Identify which cell holds the provided text, then report its (x, y) central coordinate. 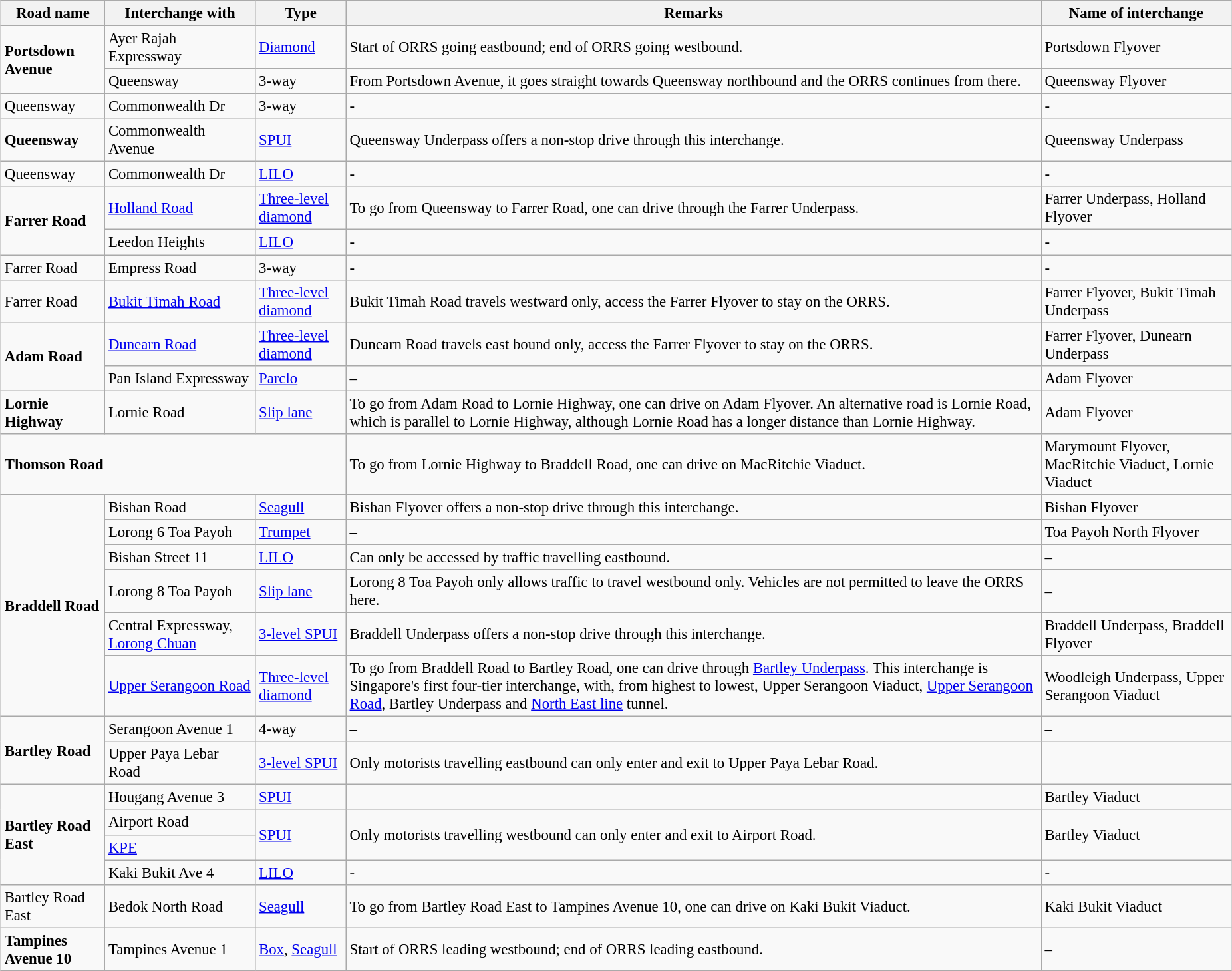
Braddell Underpass offers a non-stop drive through this interchange. (693, 635)
Farrer Flyover, Bukit Timah Underpass (1136, 301)
To go from Queensway to Farrer Road, one can drive through the Farrer Underpass. (693, 208)
Marymount Flyover, MacRitchie Viaduct, Lornie Viaduct (1136, 465)
Lornie Highway (53, 413)
Road name (53, 13)
Toa Payoh North Flyover (1136, 532)
Lorong 6 Toa Payoh (180, 532)
Leedon Heights (180, 242)
Bishan Road (180, 507)
Box, Seagull (301, 949)
Holland Road (180, 208)
Kaki Bukit Viaduct (1136, 906)
4-way (301, 729)
Upper Serangoon Road (180, 686)
Queensway Flyover (1136, 81)
Braddell Underpass, Braddell Flyover (1136, 635)
Bukit Timah Road (180, 301)
Portsdown Flyover (1136, 48)
Portsdown Avenue (53, 60)
Thomson Road (174, 465)
Lornie Road (180, 413)
Pan Island Expressway (180, 378)
Farrer Underpass, Holland Flyover (1136, 208)
Commonwealth Avenue (180, 140)
Woodleigh Underpass, Upper Serangoon Viaduct (1136, 686)
To go from Lornie Highway to Braddell Road, one can drive on MacRitchie Viaduct. (693, 465)
Empress Road (180, 268)
Dunearn Road travels east bound only, access the Farrer Flyover to stay on the ORRS. (693, 345)
Remarks (693, 13)
Start of ORRS leading westbound; end of ORRS leading eastbound. (693, 949)
Serangoon Avenue 1 (180, 729)
Queensway Underpass offers a non-stop drive through this interchange. (693, 140)
Can only be accessed by traffic travelling eastbound. (693, 557)
Adam Road (53, 357)
Tampines Avenue 1 (180, 949)
Trumpet (301, 532)
Start of ORRS going eastbound; end of ORRS going westbound. (693, 48)
Bukit Timah Road travels westward only, access the Farrer Flyover to stay on the ORRS. (693, 301)
Only motorists travelling westbound can only enter and exit to Airport Road. (693, 835)
Lorong 8 Toa Payoh (180, 591)
To go from Bartley Road East to Tampines Avenue 10, one can drive on Kaki Bukit Viaduct. (693, 906)
Ayer Rajah Expressway (180, 48)
Queensway Underpass (1136, 140)
Interchange with (180, 13)
Airport Road (180, 823)
Parclo (301, 378)
Dunearn Road (180, 345)
Only motorists travelling eastbound can only enter and exit to Upper Paya Lebar Road. (693, 763)
Bishan Flyover (1136, 507)
Diamond (301, 48)
Tampines Avenue 10 (53, 949)
Central Expressway, Lorong Chuan (180, 635)
Kaki Bukit Ave 4 (180, 873)
Lorong 8 Toa Payoh only allows traffic to travel westbound only. Vehicles are not permitted to leave the ORRS here. (693, 591)
Bartley Road (53, 751)
Name of interchange (1136, 13)
Upper Paya Lebar Road (180, 763)
Bishan Street 11 (180, 557)
KPE (180, 847)
Bedok North Road (180, 906)
Type (301, 13)
Hougang Avenue 3 (180, 797)
Braddell Road (53, 606)
Bishan Flyover offers a non-stop drive through this interchange. (693, 507)
Farrer Flyover, Dunearn Underpass (1136, 345)
From Portsdown Avenue, it goes straight towards Queensway northbound and the ORRS continues from there. (693, 81)
